Locate the cell with the specified text and output its [X, Y] center coordinate. 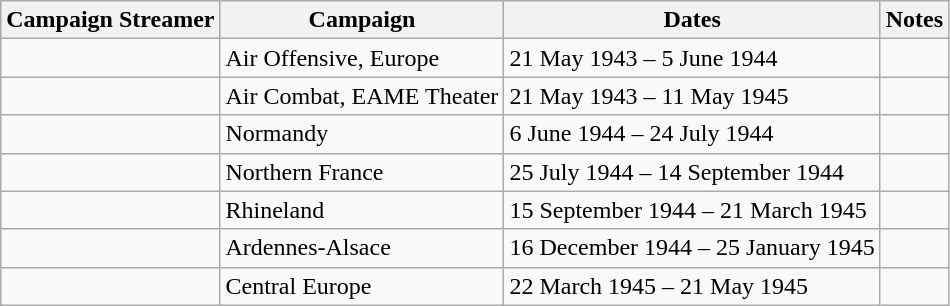
Campaign [362, 20]
21 May 1943 – 11 May 1945 [692, 96]
Dates [692, 20]
Rhineland [362, 210]
22 March 1945 – 21 May 1945 [692, 286]
Air Offensive, Europe [362, 58]
Ardennes-Alsace [362, 248]
Air Combat, EAME Theater [362, 96]
Northern France [362, 172]
Central Europe [362, 286]
21 May 1943 – 5 June 1944 [692, 58]
15 September 1944 – 21 March 1945 [692, 210]
Normandy [362, 134]
Campaign Streamer [110, 20]
6 June 1944 – 24 July 1944 [692, 134]
Notes [914, 20]
25 July 1944 – 14 September 1944 [692, 172]
16 December 1944 – 25 January 1945 [692, 248]
